Return the (x, y) coordinate for the center point of the cell that contains the specified text.  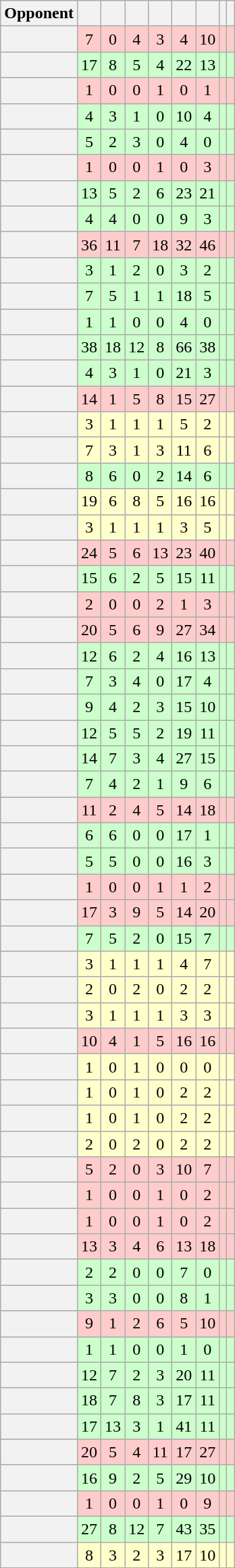
29 (184, 1478)
36 (89, 244)
22 (184, 65)
46 (208, 244)
41 (184, 1426)
Opponent (39, 13)
35 (208, 1529)
43 (184, 1529)
24 (89, 553)
40 (208, 553)
66 (184, 348)
32 (184, 244)
34 (208, 630)
